Detect which cell encompasses the target text, then output its (x, y) center coordinate. 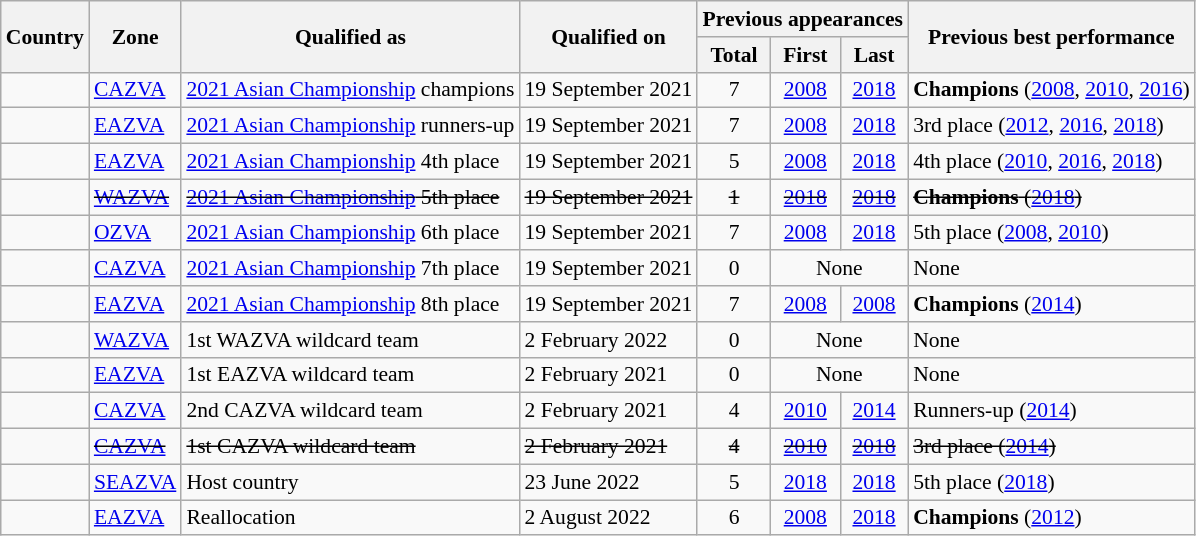
2nd CAZVA wildcard team (350, 411)
5th place (2018) (1052, 482)
Qualified as (350, 36)
2021 Asian Championship 7th place (350, 269)
Qualified on (608, 36)
2021 Asian Championship runners-up (350, 126)
Champions (2014) (1052, 304)
1 (734, 197)
5th place (2008, 2010) (1052, 233)
First (806, 55)
Country (45, 36)
SEAZVA (135, 482)
4th place (2010, 2016, 2018) (1052, 162)
Previous appearances (802, 19)
Last (874, 55)
2021 Asian Championship 4th place (350, 162)
2 August 2022 (608, 518)
2021 Asian Championship 8th place (350, 304)
2 February 2022 (608, 340)
6 (734, 518)
3rd place (2012, 2016, 2018) (1052, 126)
2021 Asian Championship 6th place (350, 233)
23 June 2022 (608, 482)
Champions (2008, 2010, 2016) (1052, 90)
Previous best performance (1052, 36)
Total (734, 55)
Zone (135, 36)
Champions (2018) (1052, 197)
1st EAZVA wildcard team (350, 375)
1st CAZVA wildcard team (350, 447)
Runners-up (2014) (1052, 411)
3rd place (2014) (1052, 447)
OZVA (135, 233)
2021 Asian Championship champions (350, 90)
Reallocation (350, 518)
2014 (874, 411)
1st WAZVA wildcard team (350, 340)
Host country (350, 482)
2021 Asian Championship 5th place (350, 197)
Champions (2012) (1052, 518)
